Provide the [X, Y] coordinate of the cell's center where the given text is located.  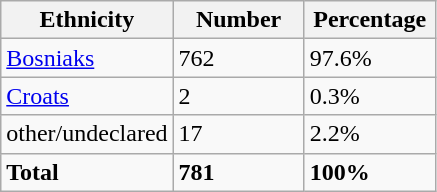
762 [238, 58]
Ethnicity [87, 20]
Number [238, 20]
97.6% [370, 58]
Percentage [370, 20]
781 [238, 172]
Croats [87, 96]
Bosniaks [87, 58]
2.2% [370, 134]
2 [238, 96]
other/undeclared [87, 134]
0.3% [370, 96]
100% [370, 172]
17 [238, 134]
Total [87, 172]
